Pinpoint the cell where the given text exists, returning its [x, y] midpoint coordinate. 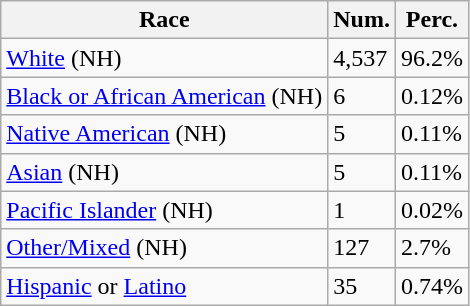
1 [362, 210]
Hispanic or Latino [164, 286]
Perc. [432, 20]
Native American (NH) [164, 134]
White (NH) [164, 58]
Race [164, 20]
Black or African American (NH) [164, 96]
Num. [362, 20]
Pacific Islander (NH) [164, 210]
6 [362, 96]
0.02% [432, 210]
Other/Mixed (NH) [164, 248]
96.2% [432, 58]
Asian (NH) [164, 172]
127 [362, 248]
2.7% [432, 248]
4,537 [362, 58]
35 [362, 286]
0.12% [432, 96]
0.74% [432, 286]
